Output the [X, Y] coordinate of the center of the cell containing the given text.  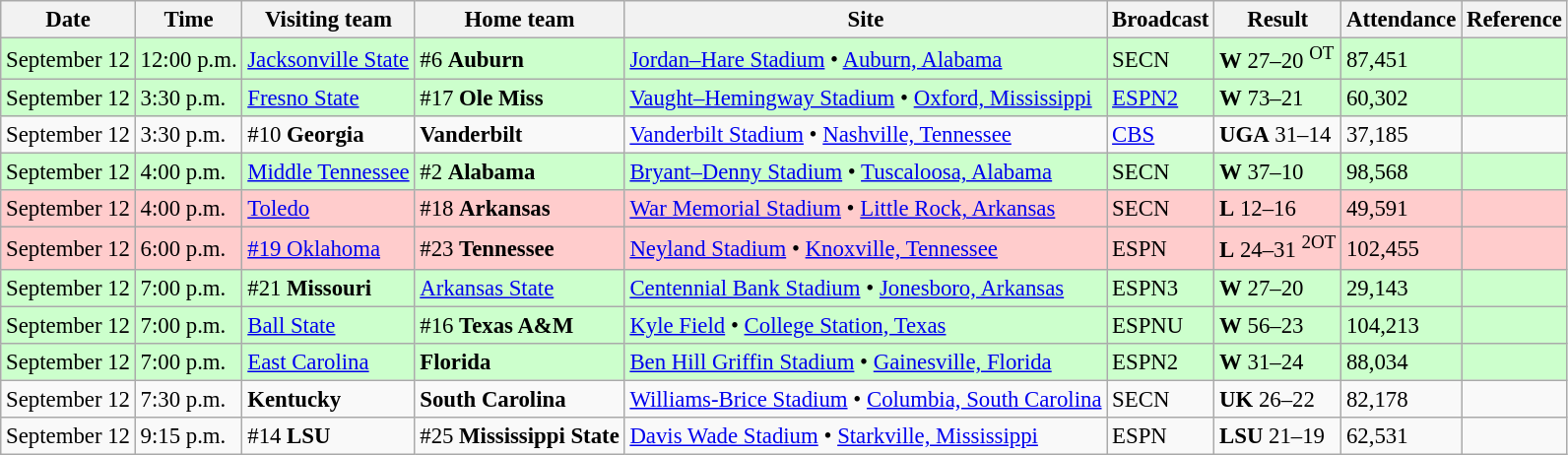
Centennial Bank Stadium • Jonesboro, Arkansas [866, 288]
104,213 [1402, 325]
9:15 p.m. [189, 436]
UK 26–22 [1278, 399]
#16 Texas A&M [520, 325]
Jordan–Hare Stadium • Auburn, Alabama [866, 59]
12:00 p.m. [189, 59]
Neyland Stadium • Knoxville, Tennessee [866, 248]
#19 Oklahoma [329, 248]
#6 Auburn [520, 59]
Time [189, 20]
29,143 [1402, 288]
L 12–16 [1278, 210]
49,591 [1402, 210]
W 56–23 [1278, 325]
CBS [1160, 135]
W 73–21 [1278, 98]
Result [1278, 20]
Florida [520, 361]
Williams-Brice Stadium • Columbia, South Carolina [866, 399]
60,302 [1402, 98]
Toledo [329, 210]
#17 Ole Miss [520, 98]
Date [68, 20]
Fresno State [329, 98]
Ball State [329, 325]
#10 Georgia [329, 135]
Davis Wade Stadium • Starkville, Mississippi [866, 436]
UGA 31–14 [1278, 135]
South Carolina [520, 399]
ESPNU [1160, 325]
6:00 p.m. [189, 248]
Middle Tennessee [329, 172]
#21 Missouri [329, 288]
7:30 p.m. [189, 399]
Vanderbilt [520, 135]
Jacksonville State [329, 59]
Home team [520, 20]
Arkansas State [520, 288]
62,531 [1402, 436]
LSU 21–19 [1278, 436]
W 27–20 [1278, 288]
East Carolina [329, 361]
#25 Mississippi State [520, 436]
ESPN3 [1160, 288]
Attendance [1402, 20]
Site [866, 20]
W 37–10 [1278, 172]
87,451 [1402, 59]
Kentucky [329, 399]
88,034 [1402, 361]
W 31–24 [1278, 361]
#14 LSU [329, 436]
82,178 [1402, 399]
Bryant–Denny Stadium • Tuscaloosa, Alabama [866, 172]
W 27–20 OT [1278, 59]
#2 Alabama [520, 172]
Ben Hill Griffin Stadium • Gainesville, Florida [866, 361]
War Memorial Stadium • Little Rock, Arkansas [866, 210]
Vaught–Hemingway Stadium • Oxford, Mississippi [866, 98]
Kyle Field • College Station, Texas [866, 325]
98,568 [1402, 172]
Reference [1515, 20]
102,455 [1402, 248]
#18 Arkansas [520, 210]
#23 Tennessee [520, 248]
Broadcast [1160, 20]
37,185 [1402, 135]
Vanderbilt Stadium • Nashville, Tennessee [866, 135]
L 24–31 2OT [1278, 248]
Visiting team [329, 20]
